From the cell containing the given text, extract its center point as (X, Y) coordinate. 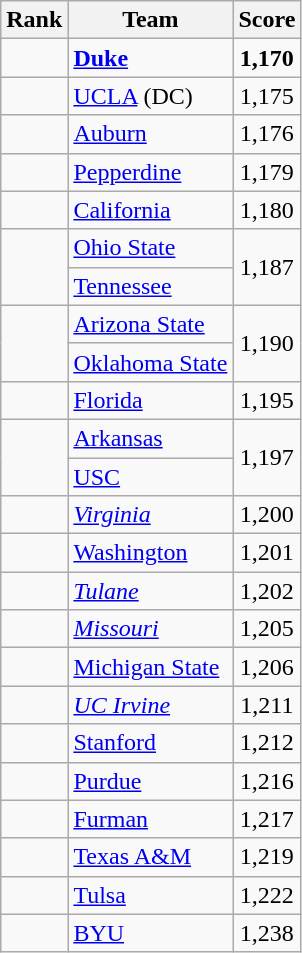
Score (267, 20)
1,197 (267, 457)
Rank (34, 20)
1,238 (267, 933)
Arizona State (150, 324)
BYU (150, 933)
Tennessee (150, 286)
1,200 (267, 515)
Ohio State (150, 248)
1,180 (267, 210)
1,217 (267, 819)
Washington (150, 553)
1,187 (267, 267)
1,202 (267, 591)
Tulsa (150, 895)
Purdue (150, 781)
1,219 (267, 857)
Duke (150, 58)
UC Irvine (150, 705)
California (150, 210)
Florida (150, 400)
USC (150, 477)
Michigan State (150, 667)
1,211 (267, 705)
1,190 (267, 343)
Stanford (150, 743)
Pepperdine (150, 172)
Auburn (150, 134)
1,206 (267, 667)
1,216 (267, 781)
1,201 (267, 553)
1,195 (267, 400)
Virginia (150, 515)
1,205 (267, 629)
UCLA (DC) (150, 96)
Tulane (150, 591)
Oklahoma State (150, 362)
1,179 (267, 172)
Furman (150, 819)
1,176 (267, 134)
Texas A&M (150, 857)
Team (150, 20)
1,175 (267, 96)
Missouri (150, 629)
1,212 (267, 743)
1,222 (267, 895)
Arkansas (150, 438)
1,170 (267, 58)
